Output the (X, Y) coordinate of the center of the cell containing the given text.  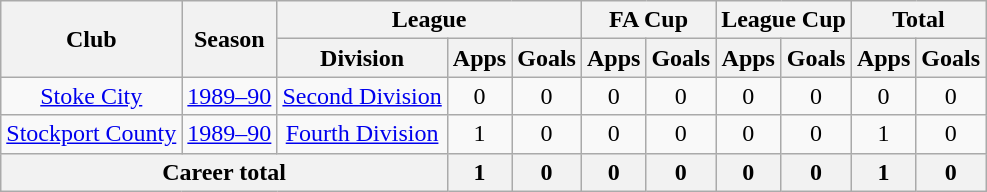
Stockport County (92, 134)
League (430, 20)
Season (230, 39)
Career total (224, 172)
Division (362, 58)
Fourth Division (362, 134)
Total (918, 20)
FA Cup (648, 20)
Stoke City (92, 96)
League Cup (784, 20)
Second Division (362, 96)
Club (92, 39)
